Detect which cell encompasses the target text, then output its [x, y] center coordinate. 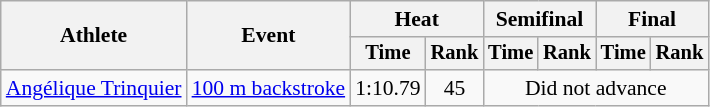
Final [652, 19]
Did not advance [596, 88]
Event [269, 36]
Angélique Trinquier [94, 88]
100 m backstroke [269, 88]
Athlete [94, 36]
45 [455, 88]
1:10.79 [388, 88]
Semifinal [539, 19]
Heat [416, 19]
